For the text-containing cell, return its midpoint in [X, Y] coordinate format. 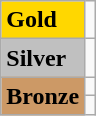
Bronze [43, 96]
Gold [43, 20]
Silver [43, 58]
